Identify which cell holds the provided text, then report its [X, Y] central coordinate. 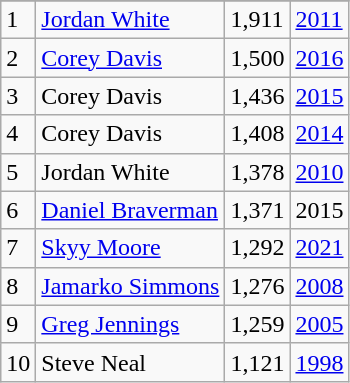
2011 [320, 20]
2021 [320, 248]
8 [18, 286]
1 [18, 20]
2008 [320, 286]
Greg Jennings [130, 324]
1,292 [258, 248]
10 [18, 362]
Skyy Moore [130, 248]
3 [18, 96]
1,436 [258, 96]
7 [18, 248]
2 [18, 58]
9 [18, 324]
1,371 [258, 210]
Jamarko Simmons [130, 286]
2005 [320, 324]
2010 [320, 172]
1,500 [258, 58]
5 [18, 172]
1,259 [258, 324]
1,408 [258, 134]
1,378 [258, 172]
4 [18, 134]
1,276 [258, 286]
1998 [320, 362]
Daniel Braverman [130, 210]
2014 [320, 134]
2016 [320, 58]
1,911 [258, 20]
1,121 [258, 362]
Steve Neal [130, 362]
6 [18, 210]
